Capture the cell that displays the provided text and extract its (X, Y) central coordinate. 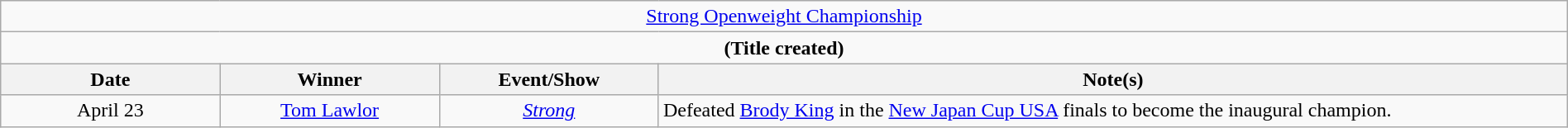
Event/Show (549, 79)
Date (111, 79)
April 23 (111, 111)
Defeated Brody King in the New Japan Cup USA finals to become the inaugural champion. (1113, 111)
Strong Openweight Championship (784, 17)
Strong (549, 111)
Tom Lawlor (329, 111)
Winner (329, 79)
(Title created) (784, 48)
Note(s) (1113, 79)
